Determine the (x, y) coordinate at the center of the cell enclosing the given text.  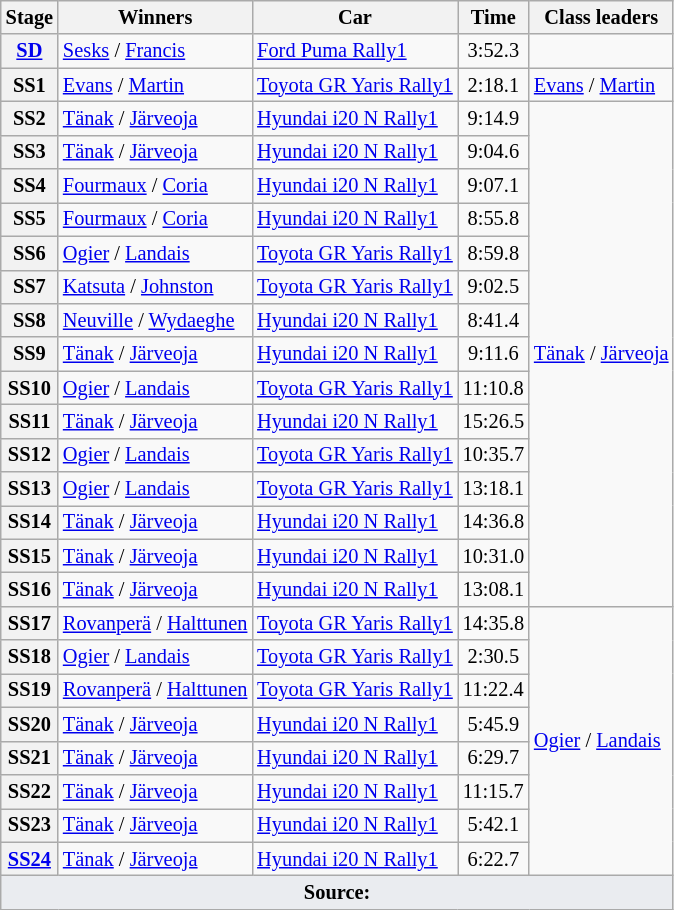
2:18.1 (494, 85)
Source: (338, 892)
15:26.5 (494, 421)
SS1 (30, 85)
SS2 (30, 118)
6:22.7 (494, 859)
SD (30, 51)
SS14 (30, 522)
Class leaders (601, 17)
14:35.8 (494, 623)
SS6 (30, 253)
8:55.8 (494, 219)
SS15 (30, 556)
SS21 (30, 758)
SS13 (30, 489)
SS19 (30, 690)
Ford Puma Rally1 (354, 51)
Neuville / Wydaeghe (155, 320)
2:30.5 (494, 657)
9:02.5 (494, 287)
SS9 (30, 354)
14:36.8 (494, 522)
5:42.1 (494, 825)
SS18 (30, 657)
SS24 (30, 859)
SS8 (30, 320)
6:29.7 (494, 758)
SS4 (30, 186)
9:04.6 (494, 152)
9:11.6 (494, 354)
9:14.9 (494, 118)
SS11 (30, 421)
11:22.4 (494, 690)
Sesks / Francis (155, 51)
Car (354, 17)
8:41.4 (494, 320)
SS17 (30, 623)
SS23 (30, 825)
Winners (155, 17)
SS7 (30, 287)
Stage (30, 17)
9:07.1 (494, 186)
SS5 (30, 219)
SS20 (30, 724)
11:15.7 (494, 791)
10:31.0 (494, 556)
11:10.8 (494, 388)
8:59.8 (494, 253)
13:08.1 (494, 589)
Katsuta / Johnston (155, 287)
13:18.1 (494, 489)
SS22 (30, 791)
5:45.9 (494, 724)
SS16 (30, 589)
3:52.3 (494, 51)
Time (494, 17)
SS10 (30, 388)
SS12 (30, 455)
10:35.7 (494, 455)
SS3 (30, 152)
